Find where the given text appears and provide that cell's center as (X, Y) coordinate. 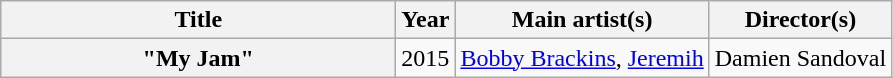
Director(s) (800, 20)
Bobby Brackins, Jeremih (582, 58)
Title (198, 20)
Main artist(s) (582, 20)
2015 (426, 58)
Year (426, 20)
Damien Sandoval (800, 58)
"My Jam" (198, 58)
